Extract the [x, y] coordinate from the center of the cell holding the provided text.  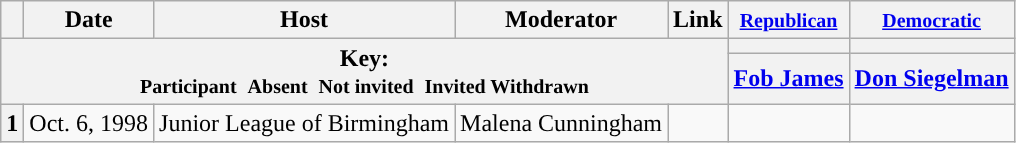
Fob James [788, 78]
Link [698, 20]
Malena Cunningham [562, 123]
Oct. 6, 1998 [89, 123]
Host [304, 20]
Moderator [562, 20]
1 [12, 123]
Democratic [932, 20]
Junior League of Birmingham [304, 123]
Don Siegelman [932, 78]
Key: Participant Absent Not invited Invited Withdrawn [364, 72]
Date [89, 20]
Republican [788, 20]
